Capture the cell that displays the provided text and extract its [x, y] central coordinate. 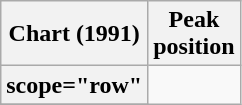
scope="row" [74, 85]
Chart (1991) [74, 34]
Peakposition [194, 34]
